Return (x, y) of the center of cell containing provided text 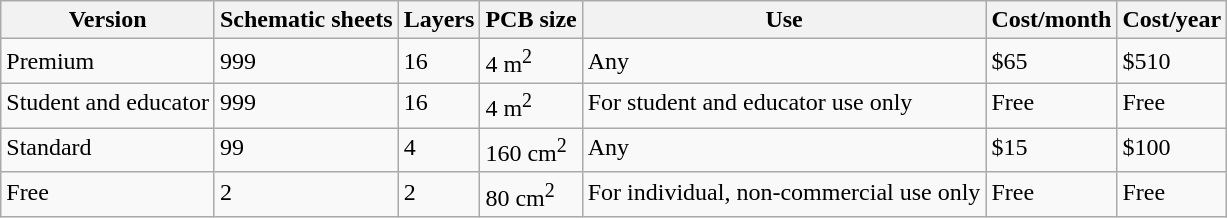
Student and educator (108, 106)
$65 (1052, 62)
Premium (108, 62)
PCB size (531, 20)
$15 (1052, 150)
Cost/year (1172, 20)
Version (108, 20)
$510 (1172, 62)
80 cm2 (531, 194)
4 (439, 150)
Standard (108, 150)
160 cm2 (531, 150)
For individual, non-commercial use only (784, 194)
99 (306, 150)
Schematic sheets (306, 20)
For student and educator use only (784, 106)
Layers (439, 20)
$100 (1172, 150)
Use (784, 20)
Cost/month (1052, 20)
